From the cell containing the given text, extract its center point as [X, Y] coordinate. 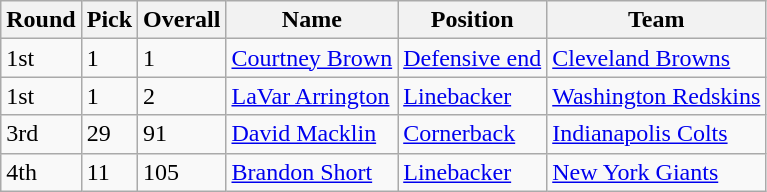
Cornerback [472, 134]
91 [182, 134]
David Macklin [312, 134]
2 [182, 96]
Position [472, 20]
Team [656, 20]
4th [41, 172]
11 [109, 172]
Overall [182, 20]
New York Giants [656, 172]
3rd [41, 134]
LaVar Arrington [312, 96]
Cleveland Browns [656, 58]
Courtney Brown [312, 58]
Round [41, 20]
29 [109, 134]
Name [312, 20]
Washington Redskins [656, 96]
Brandon Short [312, 172]
Defensive end [472, 58]
105 [182, 172]
Pick [109, 20]
Indianapolis Colts [656, 134]
